Return the (x, y) coordinate for the center point of the cell that contains the specified text.  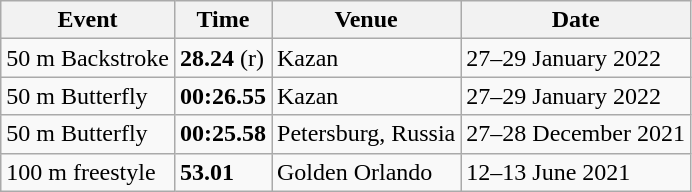
53.01 (222, 172)
00:25.58 (222, 134)
28.24 (r) (222, 58)
50 m Backstroke (88, 58)
00:26.55 (222, 96)
Time (222, 20)
12–13 June 2021 (576, 172)
Venue (366, 20)
100 m freestyle (88, 172)
Event (88, 20)
Date (576, 20)
Petersburg, Russia (366, 134)
Golden Orlando (366, 172)
27–28 December 2021 (576, 134)
